Provide the (X, Y) coordinate of the cell's center where the given text is located.  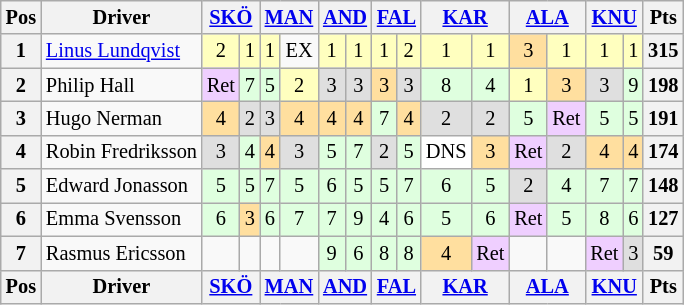
EX (299, 51)
148 (663, 186)
Emma Svensson (122, 219)
59 (663, 253)
Hugo Nerman (122, 118)
Philip Hall (122, 85)
198 (663, 85)
127 (663, 219)
315 (663, 51)
Edward Jonasson (122, 186)
DNS (446, 152)
174 (663, 152)
Robin Fredriksson (122, 152)
191 (663, 118)
Linus Lundqvist (122, 51)
Rasmus Ericsson (122, 253)
